Locate the cell with the specified text and output its (X, Y) center coordinate. 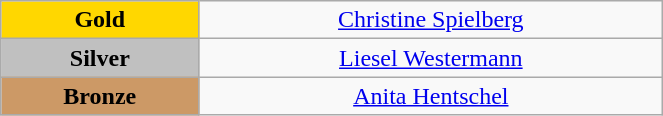
Christine Spielberg (431, 20)
Bronze (100, 96)
Silver (100, 58)
Gold (100, 20)
Anita Hentschel (431, 96)
Liesel Westermann (431, 58)
